For the text-containing cell, return its midpoint in (X, Y) coordinate format. 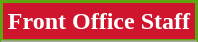
Front Office Staff (100, 22)
